Locate the cell with the specified text and output its (X, Y) center coordinate. 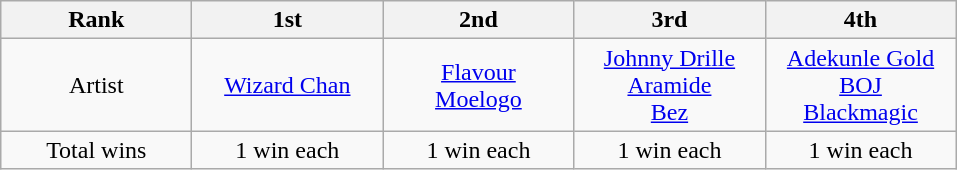
Wizard Chan (288, 85)
3rd (670, 20)
FlavourMoelogo (478, 85)
Johnny DrilleAramideBez (670, 85)
Adekunle GoldBOJBlackmagic (860, 85)
1st (288, 20)
4th (860, 20)
Artist (96, 85)
Rank (96, 20)
2nd (478, 20)
Total wins (96, 150)
